Pinpoint the cell where the given text exists, returning its [x, y] midpoint coordinate. 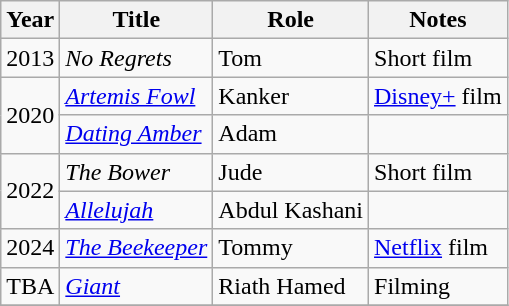
Riath Hamed [291, 286]
The Beekeeper [136, 248]
Kanker [291, 96]
Adam [291, 134]
Title [136, 20]
The Bower [136, 172]
Giant [136, 286]
2013 [30, 58]
2020 [30, 115]
2022 [30, 191]
Filming [438, 286]
Netflix film [438, 248]
Disney+ film [438, 96]
TBA [30, 286]
Abdul Kashani [291, 210]
Dating Amber [136, 134]
Allelujah [136, 210]
Artemis Fowl [136, 96]
Tommy [291, 248]
Tom [291, 58]
2024 [30, 248]
Year [30, 20]
Jude [291, 172]
Role [291, 20]
No Regrets [136, 58]
Notes [438, 20]
